Return [X, Y] of the center of cell containing provided text 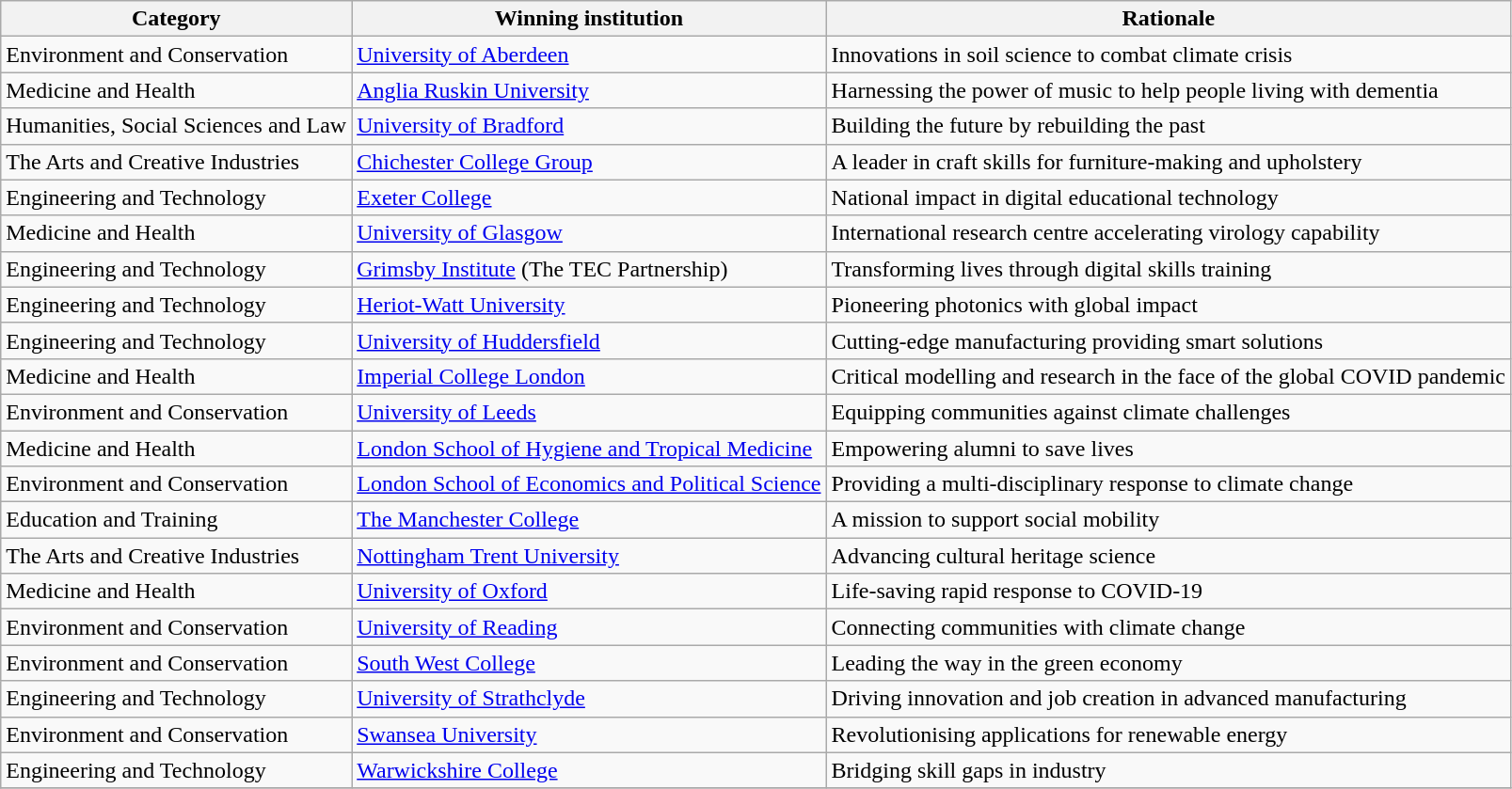
University of Bradford [589, 126]
Category [177, 19]
Heriot-Watt University [589, 305]
Warwickshire College [589, 770]
University of Reading [589, 627]
Connecting communities with climate change [1169, 627]
Swansea University [589, 734]
Grimsby Institute (The TEC Partnership) [589, 269]
Critical modelling and research in the face of the global COVID pandemic [1169, 376]
Exeter College [589, 197]
International research centre accelerating virology capability [1169, 233]
Cutting-edge manufacturing providing smart solutions [1169, 340]
Imperial College London [589, 376]
Anglia Ruskin University [589, 90]
Pioneering photonics with global impact [1169, 305]
Revolutionising applications for renewable energy [1169, 734]
University of Huddersfield [589, 340]
University of Oxford [589, 592]
Bridging skill gaps in industry [1169, 770]
Providing a multi-disciplinary response to climate change [1169, 484]
The Manchester College [589, 520]
Life-saving rapid response to COVID-19 [1169, 592]
Chichester College Group [589, 162]
Empowering alumni to save lives [1169, 449]
Equipping communities against climate challenges [1169, 412]
Building the future by rebuilding the past [1169, 126]
South West College [589, 663]
National impact in digital educational technology [1169, 197]
University of Glasgow [589, 233]
A leader in craft skills for furniture-making and upholstery [1169, 162]
Harnessing the power of music to help people living with dementia [1169, 90]
University of Aberdeen [589, 55]
London School of Hygiene and Tropical Medicine [589, 449]
Rationale [1169, 19]
Winning institution [589, 19]
Humanities, Social Sciences and Law [177, 126]
Leading the way in the green economy [1169, 663]
Innovations in soil science to combat climate crisis [1169, 55]
A mission to support social mobility [1169, 520]
University of Leeds [589, 412]
Transforming lives through digital skills training [1169, 269]
Advancing cultural heritage science [1169, 556]
University of Strathclyde [589, 699]
Driving innovation and job creation in advanced manufacturing [1169, 699]
Nottingham Trent University [589, 556]
Education and Training [177, 520]
London School of Economics and Political Science [589, 484]
